Detect which cell encompasses the target text, then output its [X, Y] center coordinate. 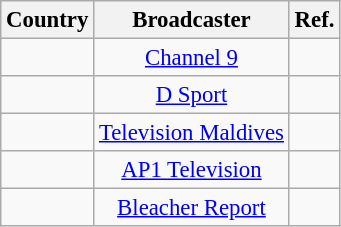
Broadcaster [192, 20]
Television Maldives [192, 133]
Channel 9 [192, 58]
Bleacher Report [192, 208]
Country [48, 20]
AP1 Television [192, 170]
D Sport [192, 95]
Ref. [314, 20]
